Extract the [x, y] coordinate from the center of the cell holding the provided text.  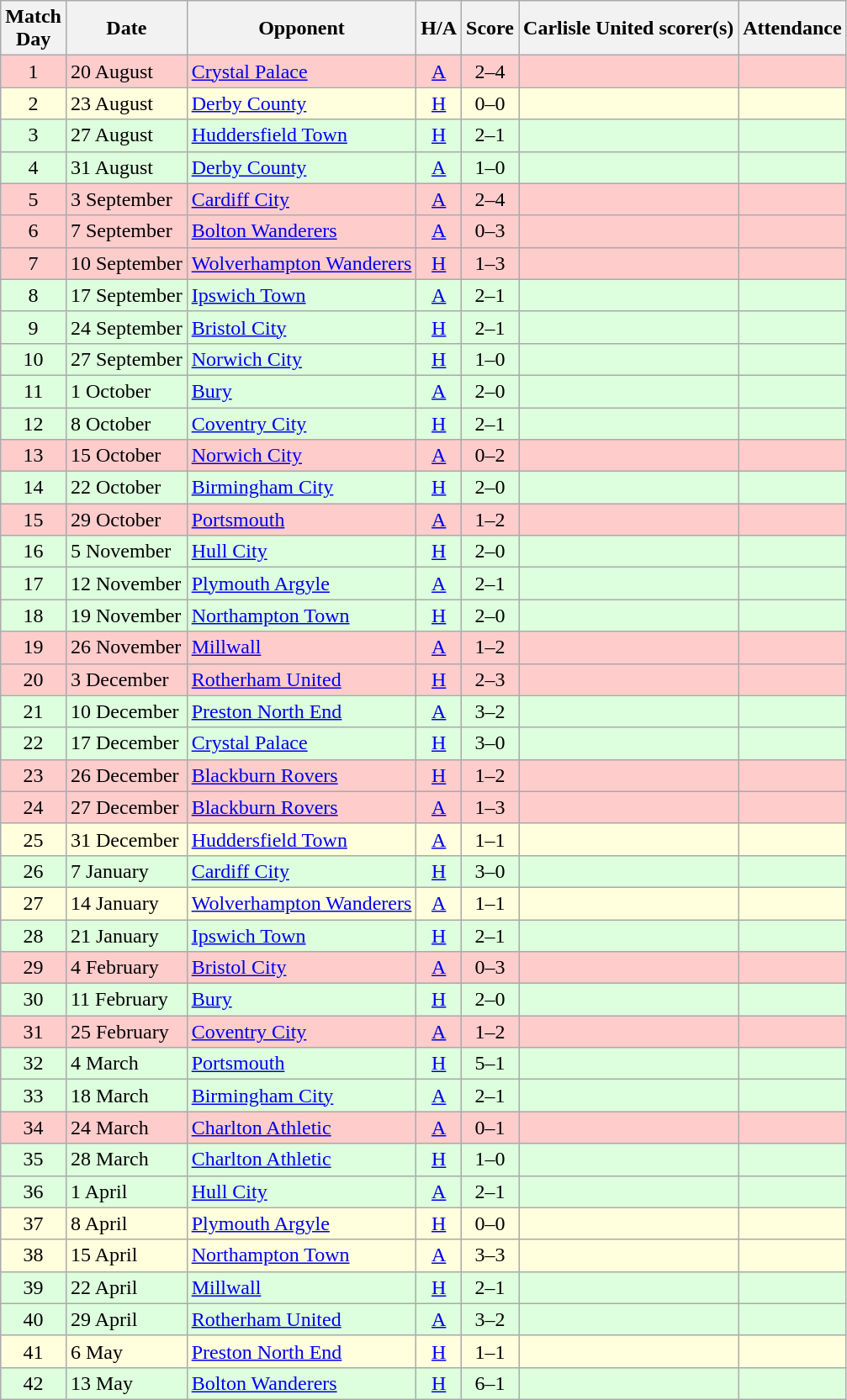
1 April [126, 1191]
13 [34, 456]
17 December [126, 743]
38 [34, 1255]
26 November [126, 647]
7 [34, 263]
11 [34, 391]
Attendance [792, 29]
16 [34, 552]
14 January [126, 903]
14 [34, 488]
28 March [126, 1160]
1 October [126, 391]
4 February [126, 968]
23 August [126, 103]
6–1 [490, 1383]
Date [126, 29]
5–1 [490, 1064]
19 November [126, 615]
Opponent [301, 29]
27 August [126, 135]
31 August [126, 167]
29 October [126, 520]
18 March [126, 1096]
Score [490, 29]
27 September [126, 359]
Match Day [34, 29]
3 December [126, 679]
20 [34, 679]
22 April [126, 1287]
25 [34, 839]
10 September [126, 263]
17 [34, 584]
4 [34, 167]
18 [34, 615]
13 May [126, 1383]
30 [34, 1000]
29 [34, 968]
6 May [126, 1351]
25 February [126, 1032]
23 [34, 775]
22 October [126, 488]
8 [34, 295]
19 [34, 647]
26 December [126, 775]
34 [34, 1128]
12 [34, 423]
24 March [126, 1128]
40 [34, 1319]
24 September [126, 327]
3–3 [490, 1255]
5 November [126, 552]
21 [34, 711]
20 August [126, 71]
15 [34, 520]
36 [34, 1191]
17 September [126, 295]
10 [34, 359]
39 [34, 1287]
2 [34, 103]
31 [34, 1032]
29 April [126, 1319]
5 [34, 199]
3 [34, 135]
42 [34, 1383]
6 [34, 231]
22 [34, 743]
8 October [126, 423]
9 [34, 327]
Carlisle United scorer(s) [629, 29]
37 [34, 1223]
10 December [126, 711]
0–2 [490, 456]
31 December [126, 839]
11 February [126, 1000]
7 September [126, 231]
15 October [126, 456]
7 January [126, 871]
1 [34, 71]
15 April [126, 1255]
32 [34, 1064]
12 November [126, 584]
21 January [126, 936]
28 [34, 936]
27 [34, 903]
24 [34, 807]
26 [34, 871]
3 September [126, 199]
33 [34, 1096]
35 [34, 1160]
H/A [439, 29]
0–1 [490, 1128]
4 March [126, 1064]
41 [34, 1351]
2–3 [490, 679]
8 April [126, 1223]
27 December [126, 807]
